Search for the cell housing the specified text and yield its [X, Y] center coordinate. 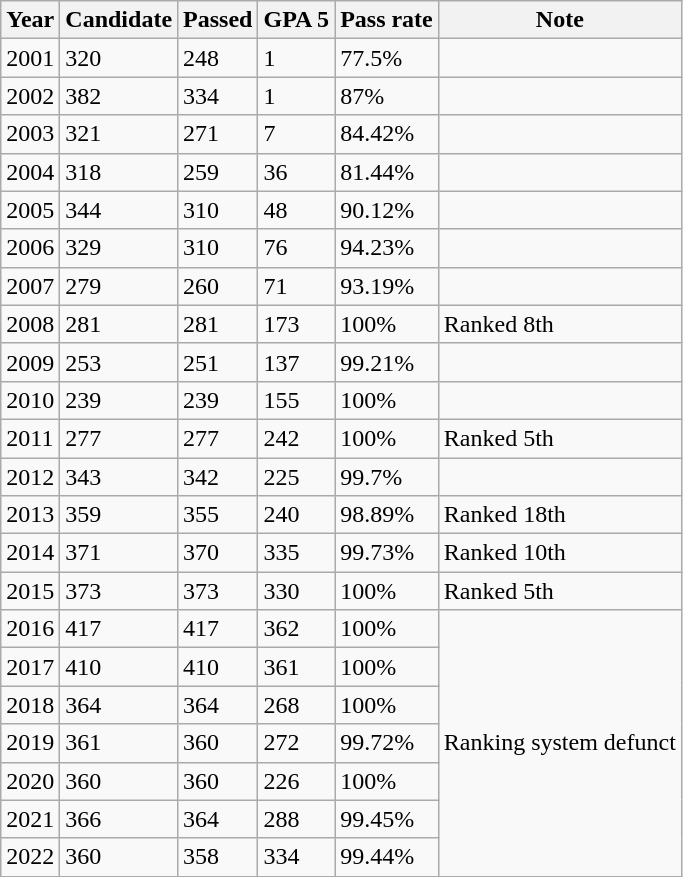
355 [218, 515]
2018 [30, 705]
2022 [30, 857]
2008 [30, 324]
Note [560, 20]
226 [296, 781]
371 [119, 553]
2012 [30, 477]
173 [296, 324]
268 [296, 705]
76 [296, 248]
253 [119, 362]
Ranked 8th [560, 324]
2005 [30, 210]
343 [119, 477]
260 [218, 286]
Ranking system defunct [560, 743]
248 [218, 58]
272 [296, 743]
99.72% [387, 743]
87% [387, 96]
77.5% [387, 58]
329 [119, 248]
2002 [30, 96]
84.42% [387, 134]
2020 [30, 781]
366 [119, 819]
335 [296, 553]
2009 [30, 362]
99.21% [387, 362]
2019 [30, 743]
225 [296, 477]
Year [30, 20]
344 [119, 210]
Candidate [119, 20]
330 [296, 591]
137 [296, 362]
288 [296, 819]
7 [296, 134]
240 [296, 515]
251 [218, 362]
359 [119, 515]
99.44% [387, 857]
342 [218, 477]
321 [119, 134]
2017 [30, 667]
382 [119, 96]
2011 [30, 438]
362 [296, 629]
Ranked 18th [560, 515]
81.44% [387, 172]
358 [218, 857]
36 [296, 172]
48 [296, 210]
2014 [30, 553]
2001 [30, 58]
2016 [30, 629]
2015 [30, 591]
90.12% [387, 210]
93.19% [387, 286]
370 [218, 553]
Ranked 10th [560, 553]
Pass rate [387, 20]
318 [119, 172]
99.7% [387, 477]
271 [218, 134]
GPA 5 [296, 20]
94.23% [387, 248]
155 [296, 400]
242 [296, 438]
2021 [30, 819]
2003 [30, 134]
99.73% [387, 553]
2004 [30, 172]
Passed [218, 20]
320 [119, 58]
71 [296, 286]
2010 [30, 400]
2006 [30, 248]
99.45% [387, 819]
2013 [30, 515]
2007 [30, 286]
279 [119, 286]
259 [218, 172]
98.89% [387, 515]
